For the text-containing cell, return its midpoint in (x, y) coordinate format. 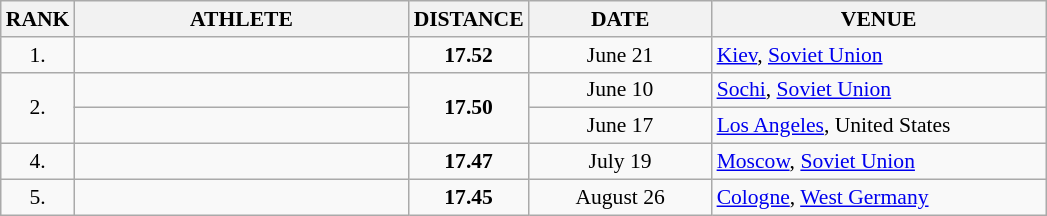
17.50 (469, 108)
4. (38, 162)
ATHLETE (241, 19)
5. (38, 197)
1. (38, 55)
June 10 (620, 90)
Moscow, Soviet Union (879, 162)
2. (38, 108)
July 19 (620, 162)
Sochi, Soviet Union (879, 90)
RANK (38, 19)
Cologne, West Germany (879, 197)
17.45 (469, 197)
June 21 (620, 55)
DISTANCE (469, 19)
Kiev, Soviet Union (879, 55)
VENUE (879, 19)
August 26 (620, 197)
17.52 (469, 55)
DATE (620, 19)
June 17 (620, 126)
Los Angeles, United States (879, 126)
17.47 (469, 162)
